Search for the cell housing the specified text and yield its (X, Y) center coordinate. 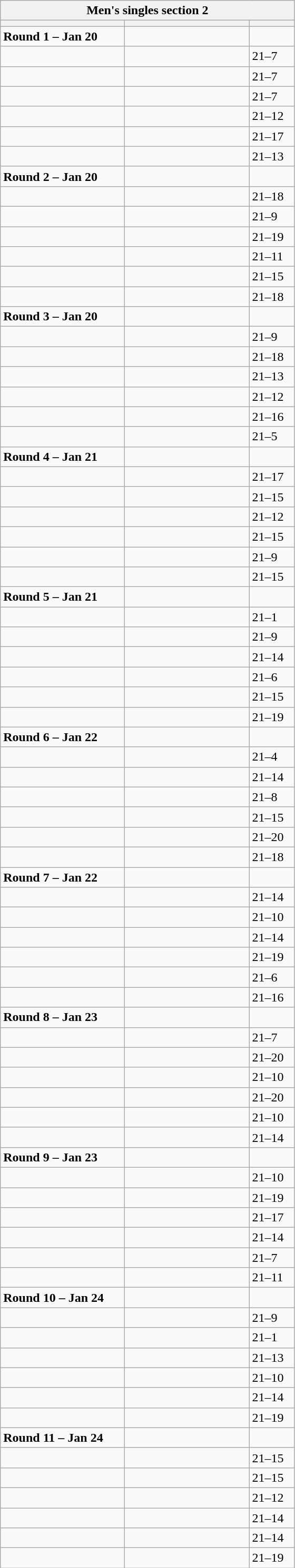
Round 10 – Jan 24 (63, 1298)
Round 9 – Jan 23 (63, 1157)
Round 6 – Jan 22 (63, 737)
Round 3 – Jan 20 (63, 317)
Round 5 – Jan 21 (63, 597)
21–5 (272, 437)
Round 11 – Jan 24 (63, 1438)
Round 2 – Jan 20 (63, 176)
21–4 (272, 757)
Round 1 – Jan 20 (63, 36)
Round 8 – Jan 23 (63, 1017)
Round 4 – Jan 21 (63, 457)
Round 7 – Jan 22 (63, 877)
21–8 (272, 797)
Men's singles section 2 (147, 11)
